Locate the cell with the specified text and output its [X, Y] center coordinate. 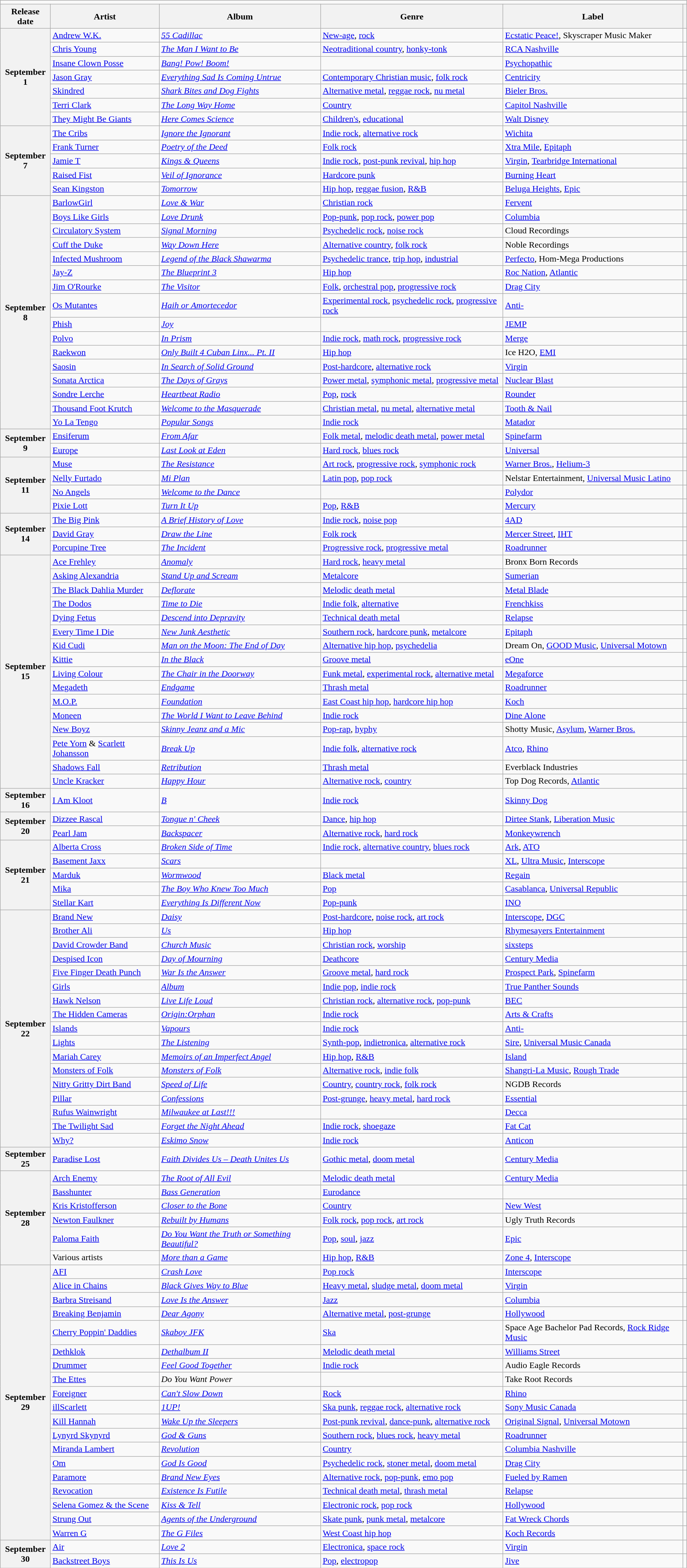
Revocation [105, 1491]
Pearl Jam [105, 833]
Faith Divides Us – Death Unites Us [240, 1159]
Brand New [105, 917]
XL, Ultra Music, Interscope [593, 861]
Alternative metal, post-grunge [412, 1313]
Arch Enemy [105, 1178]
Kill Hannah [105, 1421]
Pixie Lott [105, 506]
Strung Out [105, 1519]
Bronx Born Records [593, 562]
Welcome to the Dance [240, 492]
David Gray [105, 534]
September9 [26, 443]
Skaboy JFK [240, 1332]
September28 [26, 1218]
Dying Fetus [105, 617]
Wichita [593, 133]
Veil of Ignorance [240, 175]
Christian metal, nu metal, alternative metal [412, 408]
Mercury [593, 506]
They Might Be Giants [105, 119]
Indie rock, post-punk revival, hip hop [412, 161]
Tomorrow [240, 189]
The G Files [240, 1533]
Atco, Rhino [593, 748]
Ecstatic Peace!, Skyscraper Music Maker [593, 35]
Frank Turner [105, 147]
Agents of the Underground [240, 1519]
Origin:Orphan [240, 1014]
Top Dog Records, Atlantic [593, 781]
In the Black [240, 660]
Crash Love [240, 1272]
Indie folk, alternative rock [412, 748]
Columbia Nashville [593, 1449]
Sean Kingston [105, 189]
Christian rock [412, 203]
Live Life Loud [240, 1000]
Mariah Carey [105, 1056]
Sony Music Canada [593, 1407]
Tooth & Nail [593, 408]
Prospect Park, Spinefarm [593, 973]
Ska [412, 1332]
Five Finger Death Punch [105, 973]
Zone 4, Interscope [593, 1258]
Artist [105, 16]
War Is the Answer [240, 973]
Pop-punk [412, 903]
September30 [26, 1554]
September8 [26, 313]
Thousand Foot Krutch [105, 408]
Daisy [240, 917]
Draw the Line [240, 534]
Love Drunk [240, 217]
B [240, 800]
BarlowGirl [105, 203]
Psychedelic rock, noise rock [412, 231]
Wormwood [240, 875]
Ice H2O, EMI [593, 352]
Black Gives Way to Blue [240, 1286]
Bieler Bros. [593, 91]
The Days of Grays [240, 380]
M.O.P. [105, 701]
September14 [26, 534]
Om [105, 1463]
Dear Agony [240, 1313]
Dethalbum II [240, 1351]
Deflorate [240, 590]
Feel Good Together [240, 1365]
Ark, ATO [593, 847]
Phish [105, 324]
Basshunter [105, 1192]
Alternative country, folk rock [412, 245]
Sire, Universal Music Canada [593, 1042]
Paradise Lost [105, 1159]
Everything Sad Is Coming Untrue [240, 77]
The Incident [240, 548]
Alternative rock, hard rock [412, 833]
Raised Fist [105, 175]
Speed of Life [240, 1084]
Miranda Lambert [105, 1449]
Technical death metal [412, 617]
Kiss & Tell [240, 1505]
Shark Bites and Dog Fights [240, 91]
I Am Kloot [105, 800]
Casablanca, Universal Republic [593, 889]
Why? [105, 1140]
Folk metal, melodic death metal, power metal [412, 436]
Technical death metal, thrash metal [412, 1491]
Skinny Dog [593, 800]
Rhino [593, 1393]
Shotty Music, Asylum, Warner Bros. [593, 729]
Dethklok [105, 1351]
Us [240, 931]
Basement Jaxx [105, 861]
Island [593, 1056]
Jazz [412, 1299]
The Cribs [105, 133]
New Boyz [105, 729]
Art rock, progressive rock, symphonic rock [412, 464]
Nitty Gritty Dirt Band [105, 1084]
Pop, R&B [412, 506]
Forget the Night Ahead [240, 1126]
Pop [412, 889]
Hardcore punk [412, 175]
Xtra Mile, Epitaph [593, 147]
Dizzee Rascal [105, 819]
Lights [105, 1042]
Circulatory System [105, 231]
Despised Icon [105, 959]
Do You Want Power [240, 1379]
Ugly Truth Records [593, 1220]
Walt Disney [593, 119]
Latin pop, pop rock [412, 478]
Southern rock, blues rock, heavy metal [412, 1435]
Stellar Kart [105, 903]
Jamie T [105, 161]
Man on the Moon: The End of Day [240, 646]
Every Time I Die [105, 631]
Uncle Kracker [105, 781]
Love & War [240, 203]
Love 2 [240, 1547]
Do You Want the Truth or Something Beautiful? [240, 1239]
Capitol Nashville [593, 105]
Everything Is Different Now [240, 903]
Paramore [105, 1477]
Alternative rock, pop-punk, emo pop [412, 1477]
September20 [26, 826]
No Angels [105, 492]
The Twilight Sad [105, 1126]
illScarlett [105, 1407]
Alice in Chains [105, 1286]
Tongue n' Cheek [240, 819]
eOne [593, 660]
Broken Side of Time [240, 847]
Dine Alone [593, 715]
Islands [105, 1028]
Welcome to the Masquerade [240, 408]
Groove metal [412, 660]
Infected Mushroom [105, 259]
Regain [593, 875]
Mi Plan [240, 478]
BEC [593, 1000]
Skinny Jeanz and a Mic [240, 729]
Dance, hip hop [412, 819]
Power metal, symphonic metal, progressive metal [412, 380]
Heavy metal, sludge metal, doom metal [412, 1286]
God Is Good [240, 1463]
Pop-punk, pop rock, power pop [412, 217]
Megaforce [593, 674]
Essential [593, 1098]
Only Built 4 Cuban Linx... Pt. II [240, 352]
Rhymesayers Entertainment [593, 931]
Universal [593, 450]
Various artists [105, 1258]
Folk, orchestral pop, progressive rock [412, 287]
Hip hop, reggae fusion, R&B [412, 189]
Porcupine Tree [105, 548]
Fat Cat [593, 1126]
Legend of the Black Shawarma [240, 259]
Williams Street [593, 1351]
Beluga Heights, Epic [593, 189]
Ignore the Ignorant [240, 133]
Pop-rap, hyphy [412, 729]
Skate punk, punk metal, metalcore [412, 1519]
Cuff the Duke [105, 245]
Shadows Fall [105, 767]
True Panther Sounds [593, 987]
Moneen [105, 715]
East Coast hip hop, hardcore hip hop [412, 701]
Joy [240, 324]
Marduk [105, 875]
Fervent [593, 203]
Terri Clark [105, 105]
Ska punk, reggae rock, alternative rock [412, 1407]
Matador [593, 422]
Hawk Nelson [105, 1000]
Eurodance [412, 1192]
Spinefarm [593, 436]
Christian rock, worship [412, 945]
Rufus Wainwright [105, 1112]
This Is Us [240, 1561]
Rounder [593, 394]
INO [593, 903]
Jim O'Rourke [105, 287]
Kris Kristofferson [105, 1206]
Label [593, 16]
Hard rock, heavy metal [412, 562]
Deathcore [412, 959]
Original Signal, Universal Motown [593, 1421]
Saosin [105, 366]
Pop, soul, jazz [412, 1239]
Genre [412, 16]
Can't Slow Down [240, 1393]
September1 [26, 77]
Nelly Furtado [105, 478]
New West [593, 1206]
Selena Gomez & the Scene [105, 1505]
Here Comes Science [240, 119]
The Hidden Cameras [105, 1014]
Pop rock [412, 1272]
Indie pop, indie rock [412, 987]
September21 [26, 875]
Black metal [412, 875]
Virgin, Tearbridge International [593, 161]
Alberta Cross [105, 847]
Last Look at Eden [240, 450]
The Big Pink [105, 520]
Milwaukee at Last!!! [240, 1112]
Post-hardcore, alternative rock [412, 366]
Post-grunge, heavy metal, hard rock [412, 1098]
Paloma Faith [105, 1239]
More than a Game [240, 1258]
Alternative hip hop, psychedelia [412, 646]
Anomaly [240, 562]
The Blueprint 3 [240, 273]
Foreigner [105, 1393]
Os Mutantes [105, 305]
Popular Songs [240, 422]
Haih or Amortecedor [240, 305]
From Afar [240, 436]
Warren G [105, 1533]
Barbra Streisand [105, 1299]
Confessions [240, 1098]
Alternative rock, indie folk [412, 1070]
Cloud Recordings [593, 231]
West Coast hip hop [412, 1533]
Progressive rock, progressive metal [412, 548]
Breaking Benjamin [105, 1313]
Frenchkiss [593, 604]
Roc Nation, Atlantic [593, 273]
Nuclear Blast [593, 380]
Southern rock, hardcore punk, metalcore [412, 631]
Yo La Tengo [105, 422]
Anticon [593, 1140]
Electronica, space rock [412, 1547]
Christian rock, alternative rock, pop-punk [412, 1000]
Backstreet Boys [105, 1561]
Arts & Crafts [593, 1014]
Jay-Z [105, 273]
Space Age Bachelor Pad Records, Rock Ridge Music [593, 1332]
Brand New Eyes [240, 1477]
Children's, educational [412, 119]
Day of Mourning [240, 959]
Happy Hour [240, 781]
Raekwon [105, 352]
Perfecto, Hom-Mega Productions [593, 259]
The Root of All Evil [240, 1178]
Endgame [240, 688]
Poetry of the Deed [240, 147]
Kings & Queens [240, 161]
Dirtee Stank, Liberation Music [593, 819]
Funk metal, experimental rock, alternative metal [412, 674]
Nelstar Entertainment, Universal Music Latino [593, 478]
Europe [105, 450]
The Man I Want to Be [240, 49]
Indie rock, alternative country, blues rock [412, 847]
Rock [412, 1393]
Experimental rock, psychedelic rock, progressive rock [412, 305]
Psychedelic trance, trip hop, industrial [412, 259]
Hard rock, blues rock [412, 450]
Insane Clown Posse [105, 63]
Koch [593, 701]
RCA Nashville [593, 49]
Take Root Records [593, 1379]
Merge [593, 338]
September25 [26, 1159]
Country, country rock, folk rock [412, 1084]
Heartbeat Radio [240, 394]
Decca [593, 1112]
Sonata Arctica [105, 380]
David Crowder Band [105, 945]
Audio Eagle Records [593, 1365]
Way Down Here [240, 245]
The World I Want to Leave Behind [240, 715]
Post-hardcore, noise rock, art rock [412, 917]
Jive [593, 1561]
Boys Like Girls [105, 217]
Kid Cudi [105, 646]
Asking Alexandria [105, 576]
The Black Dahlia Murder [105, 590]
In Prism [240, 338]
Megadeth [105, 688]
Indie rock, noise pop [412, 520]
September29 [26, 1402]
Turn It Up [240, 506]
Brother Ali [105, 931]
4AD [593, 520]
Living Colour [105, 674]
Bang! Pow! Boom! [240, 63]
Indie rock, alternative rock [412, 133]
Interscope, DGC [593, 917]
New-age, rock [412, 35]
Neotraditional country, honky-tonk [412, 49]
Signal Morning [240, 231]
Andrew W.K. [105, 35]
Ensiferum [105, 436]
September7 [26, 161]
Break Up [240, 748]
Mika [105, 889]
Foundation [240, 701]
Indie folk, alternative [412, 604]
Memoirs of an Imperfect Angel [240, 1056]
Cherry Poppin' Daddies [105, 1332]
Time to Die [240, 604]
Bass Generation [240, 1192]
A Brief History of Love [240, 520]
September15 [26, 671]
Everblack Industries [593, 767]
Burning Heart [593, 175]
Closer to the Bone [240, 1206]
Noble Recordings [593, 245]
JEMP [593, 324]
Polvo [105, 338]
Sondre Lerche [105, 394]
The Resistance [240, 464]
September11 [26, 485]
Girls [105, 987]
Skindred [105, 91]
Muse [105, 464]
The Ettes [105, 1379]
1UP! [240, 1407]
Jason Gray [105, 77]
Release date [26, 16]
The Listening [240, 1042]
The Chair in the Doorway [240, 674]
New Junk Aesthetic [240, 631]
Indie rock, math rock, progressive rock [412, 338]
Post-punk revival, dance-punk, alternative rock [412, 1421]
The Long Way Home [240, 105]
Scars [240, 861]
Stand Up and Scream [240, 576]
Pillar [105, 1098]
Lynyrd Skynyrd [105, 1435]
Alternative rock, country [412, 781]
September16 [26, 800]
Epitaph [593, 631]
Indie rock, shoegaze [412, 1126]
Revolution [240, 1449]
Polydor [593, 492]
Interscope [593, 1272]
Mercer Street, IHT [593, 534]
Chris Young [105, 49]
Warner Bros., Helium-3 [593, 464]
Contemporary Christian music, folk rock [412, 77]
Wake Up the Sleepers [240, 1421]
Retribution [240, 767]
Church Music [240, 945]
The Dodos [105, 604]
Existence Is Futile [240, 1491]
The Visitor [240, 287]
Electronic rock, pop rock [412, 1505]
God & Guns [240, 1435]
Kittie [105, 660]
Folk rock, pop rock, art rock [412, 1220]
Fat Wreck Chords [593, 1519]
Love Is the Answer [240, 1299]
Synth-pop, indietronica, alternative rock [412, 1042]
Monkeywrench [593, 833]
Gothic metal, doom metal [412, 1159]
Koch Records [593, 1533]
Epic [593, 1239]
Vapours [240, 1028]
The Boy Who Knew Too Much [240, 889]
Air [105, 1547]
September22 [26, 1029]
Groove metal, hard rock [412, 973]
Newton Faulkner [105, 1220]
AFI [105, 1272]
Shangri-La Music, Rough Trade [593, 1070]
Fueled by Ramen [593, 1477]
Alternative metal, reggae rock, nu metal [412, 91]
Drummer [105, 1365]
Pop, electropop [412, 1561]
Psychedelic rock, stoner metal, doom metal [412, 1463]
NGDB Records [593, 1084]
Backspacer [240, 833]
Psychopathic [593, 63]
55 Cadillac [240, 35]
Metal Blade [593, 590]
Dream On, GOOD Music, Universal Motown [593, 646]
Rebuilt by Humans [240, 1220]
Centricity [593, 77]
Eskimo Snow [240, 1140]
In Search of Solid Ground [240, 366]
Pete Yorn & Scarlett Johansson [105, 748]
Ace Frehley [105, 562]
Metalcore [412, 576]
sixsteps [593, 945]
Sumerian [593, 576]
Pop, rock [412, 394]
Descend into Depravity [240, 617]
